Locate the cell with the specified text and output its [X, Y] center coordinate. 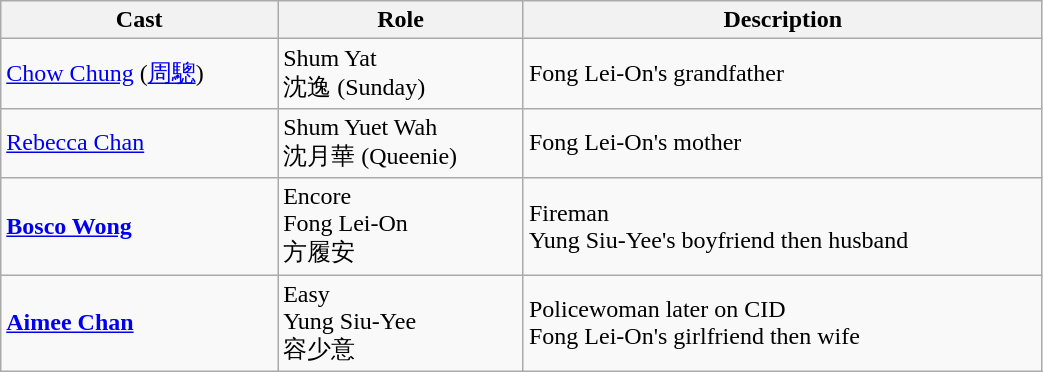
Bosco Wong [140, 226]
Fong Lei-On's grandfather [782, 74]
Fireman Yung Siu-Yee's boyfriend then husband [782, 226]
Rebecca Chan [140, 143]
Cast [140, 20]
Role [401, 20]
Fong Lei-On's mother [782, 143]
Shum Yat 沈逸 (Sunday) [401, 74]
Description [782, 20]
Aimee Chan [140, 322]
Chow Chung (周驄) [140, 74]
Policewoman later on CID Fong Lei-On's girlfriend then wife [782, 322]
Encore Fong Lei-On 方履安 [401, 226]
Shum Yuet Wah 沈月華 (Queenie) [401, 143]
Easy Yung Siu-Yee 容少意 [401, 322]
